Output the [X, Y] coordinate of the center of the cell containing the given text.  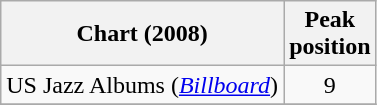
Peakposition [330, 34]
US Jazz Albums (Billboard) [142, 85]
9 [330, 85]
Chart (2008) [142, 34]
